Capture the cell that displays the provided text and extract its [X, Y] central coordinate. 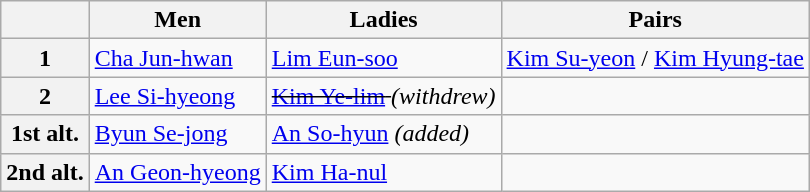
2nd alt. [45, 172]
Men [178, 20]
Kim Ha-nul [384, 172]
2 [45, 96]
An So-hyun (added) [384, 134]
Cha Jun-hwan [178, 58]
1 [45, 58]
Lim Eun-soo [384, 58]
Kim Ye-lim (withdrew) [384, 96]
Byun Se-jong [178, 134]
Pairs [655, 20]
Kim Su-yeon / Kim Hyung-tae [655, 58]
1st alt. [45, 134]
An Geon-hyeong [178, 172]
Ladies [384, 20]
Lee Si-hyeong [178, 96]
